Determine the [X, Y] coordinate at the center of the cell enclosing the given text.  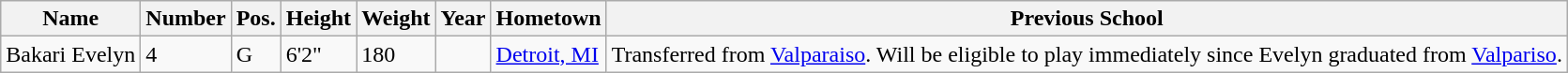
6'2" [318, 54]
Height [318, 19]
4 [186, 54]
Weight [396, 19]
Year [464, 19]
Transferred from Valparaiso. Will be eligible to play immediately since Evelyn graduated from Valpariso. [1087, 54]
Name [71, 19]
Detroit, MI [548, 54]
Number [186, 19]
G [255, 54]
180 [396, 54]
Bakari Evelyn [71, 54]
Hometown [548, 19]
Pos. [255, 19]
Previous School [1087, 19]
